Search for the cell housing the specified text and yield its (x, y) center coordinate. 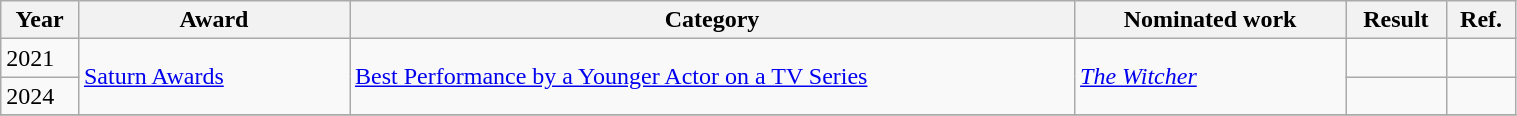
Category (712, 20)
Nominated work (1210, 20)
The Witcher (1210, 77)
2024 (40, 96)
Result (1396, 20)
Best Performance by a Younger Actor on a TV Series (712, 77)
Year (40, 20)
Saturn Awards (214, 77)
Ref. (1481, 20)
Award (214, 20)
2021 (40, 58)
